From the cell containing the given text, extract its center point as (X, Y) coordinate. 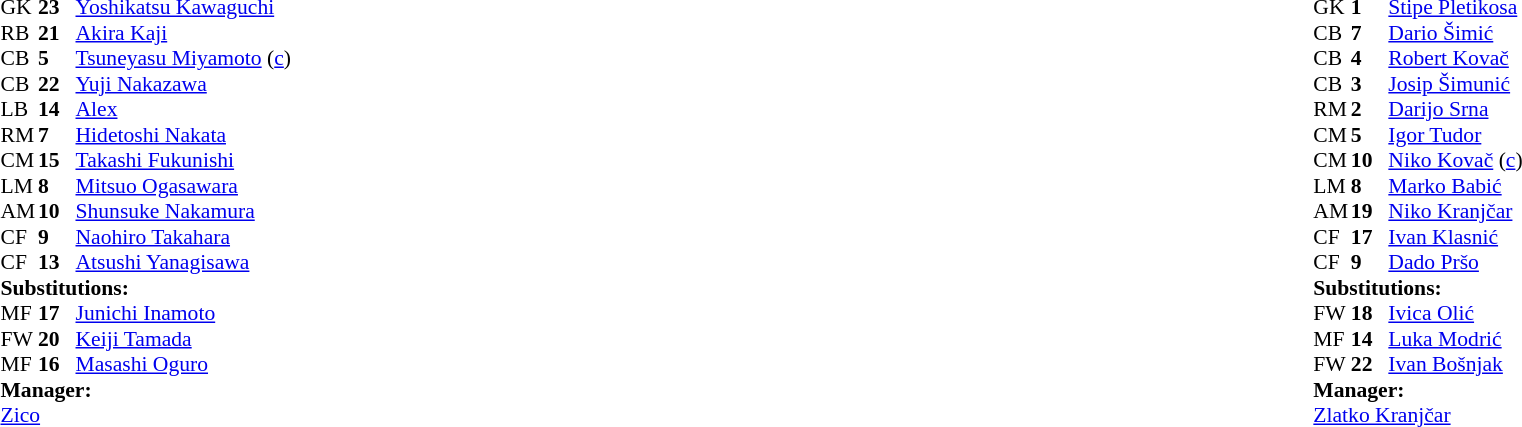
Mitsuo Ogasawara (184, 186)
Alex (184, 109)
Marko Babić (1455, 186)
Igor Tudor (1455, 135)
Keiji Tamada (184, 339)
Hidetoshi Nakata (184, 135)
15 (57, 161)
Naohiro Takahara (184, 237)
Takashi Fukunishi (184, 161)
4 (1370, 59)
2 (1370, 109)
Ivan Klasnić (1455, 237)
Ivan Bošnjak (1455, 365)
Shunsuke Nakamura (184, 211)
Tsuneyasu Miyamoto (c) (184, 59)
Masashi Oguro (184, 365)
Robert Kovač (1455, 59)
Darijo Srna (1455, 109)
RB (19, 33)
Luka Modrić (1455, 339)
19 (1370, 211)
20 (57, 339)
Yuji Nakazawa (184, 84)
Ivica Olić (1455, 313)
Akira Kaji (184, 33)
16 (57, 365)
21 (57, 33)
Dario Šimić (1455, 33)
13 (57, 263)
Niko Kovač (c) (1455, 161)
Niko Kranjčar (1455, 211)
Atsushi Yanagisawa (184, 263)
18 (1370, 313)
Dado Pršo (1455, 263)
LB (19, 109)
Josip Šimunić (1455, 84)
3 (1370, 84)
Junichi Inamoto (184, 313)
